Return the [X, Y] coordinate for the center point of the cell that contains the specified text.  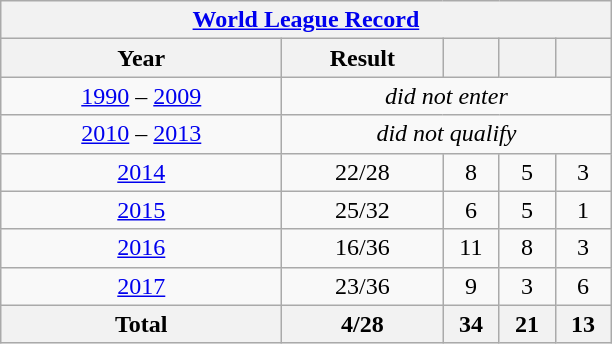
34 [471, 324]
World League Record [306, 20]
16/36 [362, 248]
did not enter [446, 96]
Year [142, 58]
1990 – 2009 [142, 96]
11 [471, 248]
2010 – 2013 [142, 134]
1 [583, 210]
2017 [142, 286]
2014 [142, 172]
22/28 [362, 172]
Result [362, 58]
13 [583, 324]
2015 [142, 210]
25/32 [362, 210]
9 [471, 286]
21 [527, 324]
2016 [142, 248]
23/36 [362, 286]
did not qualify [446, 134]
4/28 [362, 324]
Total [142, 324]
